Output the (X, Y) coordinate of the center of the cell containing the given text.  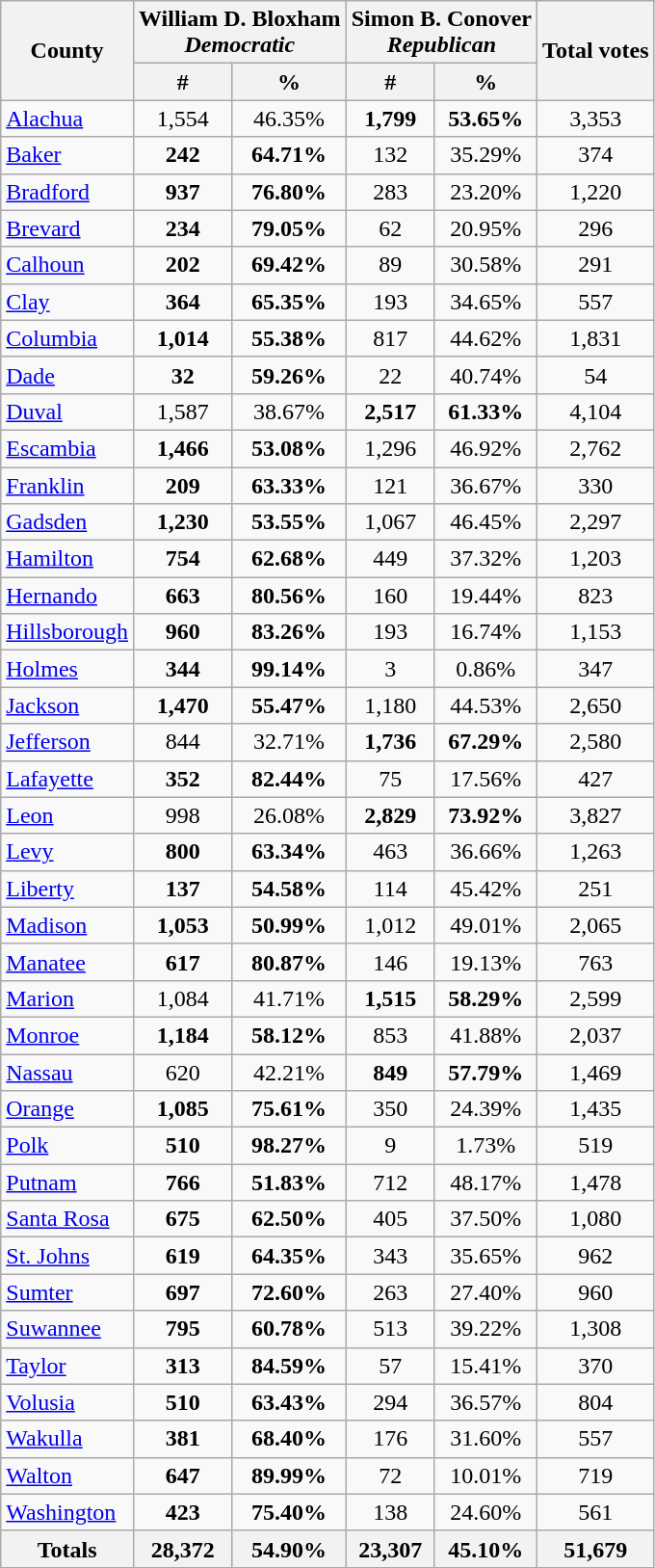
2,762 (596, 448)
Clay (67, 302)
617 (182, 962)
58.12% (289, 1035)
Jefferson (67, 742)
817 (390, 338)
2,037 (596, 1035)
60.78% (289, 1329)
291 (596, 265)
Lafayette (67, 779)
1,799 (390, 119)
962 (596, 1256)
463 (390, 852)
Taylor (67, 1366)
89.99% (289, 1475)
40.74% (485, 375)
41.71% (289, 998)
1,435 (596, 1109)
330 (596, 485)
Sumter (67, 1292)
263 (390, 1292)
1,184 (182, 1035)
3,827 (596, 815)
620 (182, 1073)
68.40% (289, 1439)
121 (390, 485)
138 (390, 1512)
Simon B. Conover Republican (441, 33)
62.68% (289, 559)
697 (182, 1292)
34.65% (485, 302)
39.22% (485, 1329)
370 (596, 1366)
352 (182, 779)
146 (390, 962)
49.01% (485, 925)
2,829 (390, 815)
73.92% (485, 815)
72.60% (289, 1292)
15.41% (485, 1366)
67.29% (485, 742)
2,517 (390, 412)
347 (596, 669)
3,353 (596, 119)
16.74% (485, 632)
234 (182, 228)
Wakulla (67, 1439)
513 (390, 1329)
32 (182, 375)
1,085 (182, 1109)
36.66% (485, 852)
Brevard (67, 228)
William D. Bloxham Democratic (239, 33)
23,307 (390, 1549)
80.87% (289, 962)
176 (390, 1439)
54 (596, 375)
36.67% (485, 485)
53.08% (289, 448)
1,308 (596, 1329)
823 (596, 596)
Hamilton (67, 559)
76.80% (289, 192)
20.95% (485, 228)
75 (390, 779)
27.40% (485, 1292)
45.42% (485, 889)
1,067 (390, 522)
Putnam (67, 1183)
Marion (67, 998)
83.26% (289, 632)
Escambia (67, 448)
48.17% (485, 1183)
Volusia (67, 1402)
28,372 (182, 1549)
Suwannee (67, 1329)
795 (182, 1329)
54.90% (289, 1549)
849 (390, 1073)
50.99% (289, 925)
Gadsden (67, 522)
35.65% (485, 1256)
Total votes (596, 50)
754 (182, 559)
1,831 (596, 338)
10.01% (485, 1475)
Santa Rosa (67, 1219)
853 (390, 1035)
283 (390, 192)
675 (182, 1219)
57.79% (485, 1073)
17.56% (485, 779)
647 (182, 1475)
45.10% (485, 1549)
44.53% (485, 705)
2,297 (596, 522)
Washington (67, 1512)
Levy (67, 852)
35.29% (485, 155)
County (67, 50)
1,230 (182, 522)
30.58% (485, 265)
449 (390, 559)
64.71% (289, 155)
Manatee (67, 962)
Jackson (67, 705)
53.65% (485, 119)
63.34% (289, 852)
Baker (67, 155)
294 (390, 1402)
69.42% (289, 265)
Orange (67, 1109)
55.38% (289, 338)
405 (390, 1219)
61.33% (485, 412)
619 (182, 1256)
663 (182, 596)
1,220 (596, 192)
1,084 (182, 998)
22 (390, 375)
99.14% (289, 669)
37.32% (485, 559)
46.92% (485, 448)
800 (182, 852)
63.43% (289, 1402)
2,650 (596, 705)
427 (596, 779)
1,554 (182, 119)
561 (596, 1512)
53.55% (289, 522)
1,053 (182, 925)
1,587 (182, 412)
132 (390, 155)
Alachua (67, 119)
23.20% (485, 192)
381 (182, 1439)
41.88% (485, 1035)
62 (390, 228)
Calhoun (67, 265)
63.33% (289, 485)
202 (182, 265)
251 (596, 889)
1,470 (182, 705)
Walton (67, 1475)
804 (596, 1402)
1,080 (596, 1219)
1,296 (390, 448)
763 (596, 962)
1,469 (596, 1073)
89 (390, 265)
58.29% (485, 998)
712 (390, 1183)
St. Johns (67, 1256)
51.83% (289, 1183)
Leon (67, 815)
519 (596, 1146)
Columbia (67, 338)
844 (182, 742)
19.44% (485, 596)
55.47% (289, 705)
82.44% (289, 779)
19.13% (485, 962)
38.67% (289, 412)
Dade (67, 375)
42.21% (289, 1073)
343 (390, 1256)
Hernando (67, 596)
1,478 (596, 1183)
364 (182, 302)
137 (182, 889)
Totals (67, 1549)
3 (390, 669)
1,180 (390, 705)
344 (182, 669)
24.60% (485, 1512)
65.35% (289, 302)
31.60% (485, 1439)
75.61% (289, 1109)
72 (390, 1475)
Madison (67, 925)
160 (390, 596)
51,679 (596, 1549)
2,599 (596, 998)
1,515 (390, 998)
114 (390, 889)
313 (182, 1366)
62.50% (289, 1219)
374 (596, 155)
46.35% (289, 119)
998 (182, 815)
37.50% (485, 1219)
1,014 (182, 338)
44.62% (485, 338)
98.27% (289, 1146)
296 (596, 228)
84.59% (289, 1366)
Franklin (67, 485)
1,736 (390, 742)
0.86% (485, 669)
1,153 (596, 632)
59.26% (289, 375)
75.40% (289, 1512)
54.58% (289, 889)
766 (182, 1183)
Duval (67, 412)
26.08% (289, 815)
Polk (67, 1146)
24.39% (485, 1109)
Hillsborough (67, 632)
1.73% (485, 1146)
1,466 (182, 448)
423 (182, 1512)
32.71% (289, 742)
Bradford (67, 192)
937 (182, 192)
Monroe (67, 1035)
719 (596, 1475)
4,104 (596, 412)
350 (390, 1109)
Nassau (67, 1073)
Liberty (67, 889)
79.05% (289, 228)
1,012 (390, 925)
1,263 (596, 852)
2,065 (596, 925)
Holmes (67, 669)
64.35% (289, 1256)
2,580 (596, 742)
46.45% (485, 522)
1,203 (596, 559)
9 (390, 1146)
242 (182, 155)
80.56% (289, 596)
36.57% (485, 1402)
57 (390, 1366)
209 (182, 485)
